Output the [x, y] coordinate of the center of the cell containing the given text.  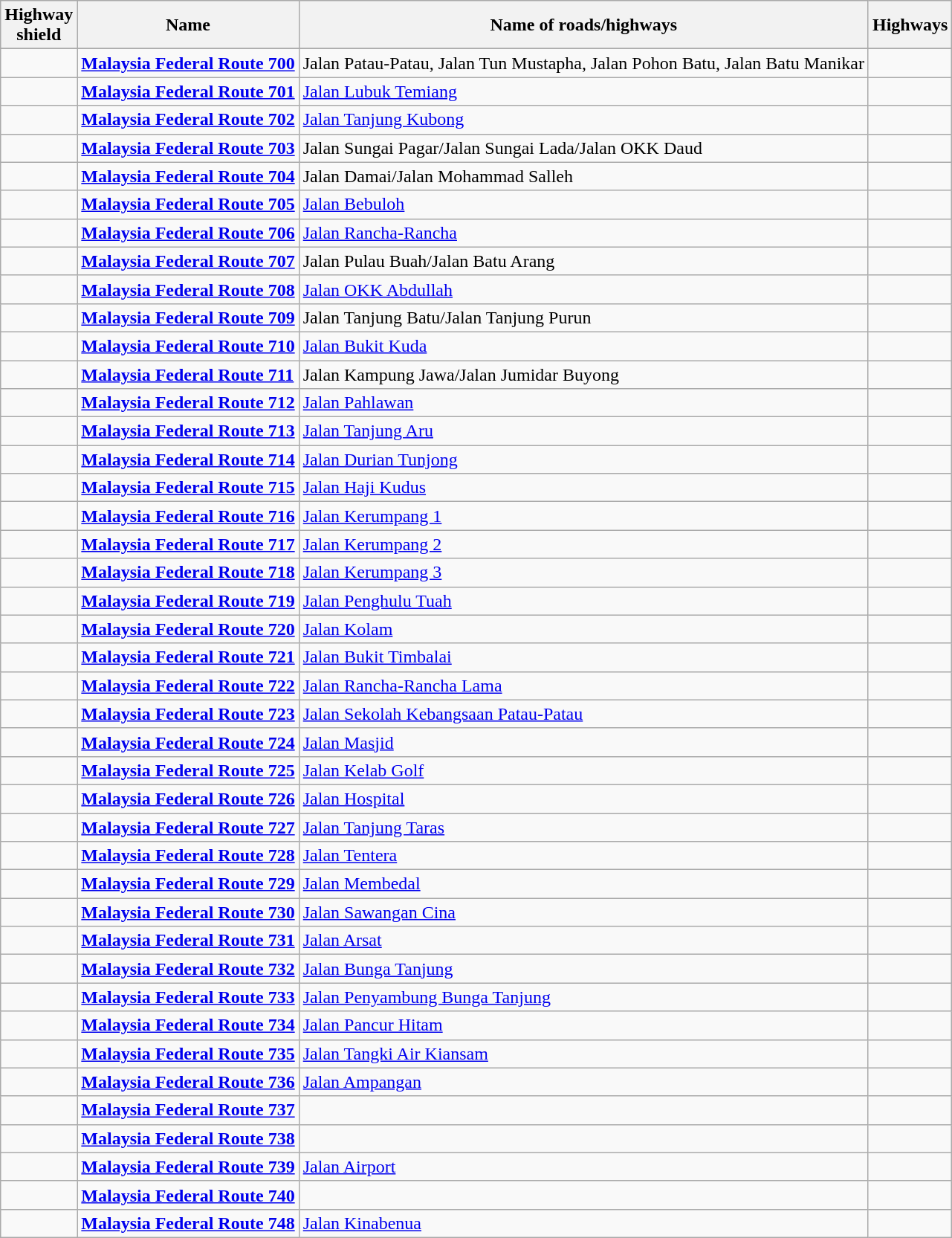
Jalan Rancha-Rancha Lama [583, 686]
Jalan Bukit Kuda [583, 346]
Jalan Sawangan Cina [583, 912]
Malaysia Federal Route 723 [188, 714]
Jalan Damai/Jalan Mohammad Salleh [583, 176]
Malaysia Federal Route 725 [188, 770]
Malaysia Federal Route 706 [188, 233]
Jalan Tentera [583, 856]
Jalan Pahlawan [583, 403]
Jalan Patau-Patau, Jalan Tun Mustapha, Jalan Pohon Batu, Jalan Batu Manikar [583, 63]
Jalan Pancur Hitam [583, 1025]
Malaysia Federal Route 735 [188, 1054]
Malaysia Federal Route 734 [188, 1025]
Malaysia Federal Route 718 [188, 573]
Malaysia Federal Route 720 [188, 629]
Malaysia Federal Route 727 [188, 828]
Jalan Durian Tunjong [583, 460]
Jalan Tanjung Kubong [583, 120]
Malaysia Federal Route 737 [188, 1110]
Name of roads/highways [583, 25]
Jalan Lubuk Temiang [583, 91]
Jalan Bebuloh [583, 204]
Jalan Penyambung Bunga Tanjung [583, 997]
Malaysia Federal Route 724 [188, 742]
Jalan Kinabenua [583, 1223]
Malaysia Federal Route 704 [188, 176]
Jalan Kerumpang 2 [583, 544]
Jalan Sekolah Kebangsaan Patau-Patau [583, 714]
Malaysia Federal Route 728 [188, 856]
Malaysia Federal Route 729 [188, 884]
Malaysia Federal Route 703 [188, 148]
Jalan Haji Kudus [583, 488]
Malaysia Federal Route 713 [188, 431]
Malaysia Federal Route 730 [188, 912]
Malaysia Federal Route 701 [188, 91]
Malaysia Federal Route 722 [188, 686]
Malaysia Federal Route 738 [188, 1138]
Jalan Penghulu Tuah [583, 601]
Malaysia Federal Route 715 [188, 488]
Jalan Airport [583, 1167]
Malaysia Federal Route 710 [188, 346]
Malaysia Federal Route 716 [188, 516]
Jalan OKK Abdullah [583, 289]
Malaysia Federal Route 708 [188, 289]
Jalan Tanjung Taras [583, 828]
Jalan Rancha-Rancha [583, 233]
Name [188, 25]
Malaysia Federal Route 739 [188, 1167]
Malaysia Federal Route 709 [188, 317]
Highway shield [39, 25]
Malaysia Federal Route 705 [188, 204]
Malaysia Federal Route 711 [188, 374]
Malaysia Federal Route 714 [188, 460]
Jalan Bunga Tanjung [583, 969]
Jalan Pulau Buah/Jalan Batu Arang [583, 261]
Malaysia Federal Route 736 [188, 1082]
Malaysia Federal Route 717 [188, 544]
Jalan Sungai Pagar/Jalan Sungai Lada/Jalan OKK Daud [583, 148]
Jalan Tangki Air Kiansam [583, 1054]
Jalan Kerumpang 1 [583, 516]
Jalan Tanjung Batu/Jalan Tanjung Purun [583, 317]
Malaysia Federal Route 731 [188, 941]
Jalan Kerumpang 3 [583, 573]
Malaysia Federal Route 719 [188, 601]
Jalan Ampangan [583, 1082]
Jalan Membedal [583, 884]
Malaysia Federal Route 726 [188, 799]
Jalan Masjid [583, 742]
Jalan Kampung Jawa/Jalan Jumidar Buyong [583, 374]
Jalan Kolam [583, 629]
Jalan Bukit Timbalai [583, 657]
Malaysia Federal Route 732 [188, 969]
Malaysia Federal Route 740 [188, 1195]
Jalan Kelab Golf [583, 770]
Malaysia Federal Route 702 [188, 120]
Highways [910, 25]
Jalan Hospital [583, 799]
Malaysia Federal Route 700 [188, 63]
Malaysia Federal Route 733 [188, 997]
Malaysia Federal Route 748 [188, 1223]
Malaysia Federal Route 707 [188, 261]
Malaysia Federal Route 712 [188, 403]
Malaysia Federal Route 721 [188, 657]
Jalan Arsat [583, 941]
Jalan Tanjung Aru [583, 431]
